Return the (x, y) coordinate for the center point of the cell that contains the specified text.  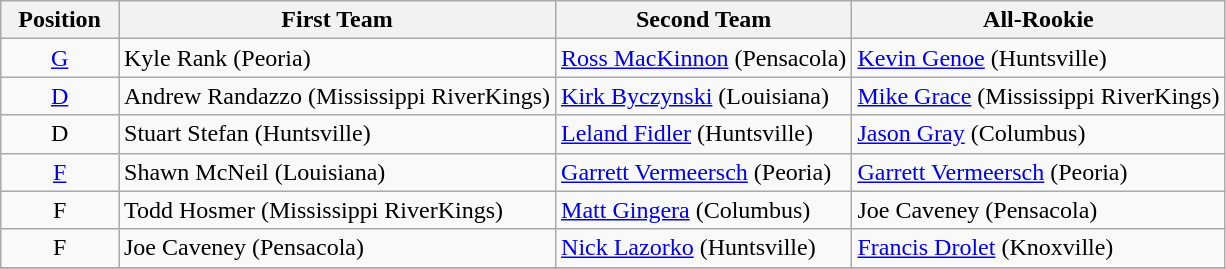
Leland Fidler (Huntsville) (704, 134)
Todd Hosmer (Mississippi RiverKings) (336, 210)
Kirk Byczynski (Louisiana) (704, 96)
All-Rookie (1038, 20)
Stuart Stefan (Huntsville) (336, 134)
Kyle Rank (Peoria) (336, 58)
G (60, 58)
Position (60, 20)
Matt Gingera (Columbus) (704, 210)
Second Team (704, 20)
Ross MacKinnon (Pensacola) (704, 58)
Kevin Genoe (Huntsville) (1038, 58)
Jason Gray (Columbus) (1038, 134)
Mike Grace (Mississippi RiverKings) (1038, 96)
Francis Drolet (Knoxville) (1038, 248)
Andrew Randazzo (Mississippi RiverKings) (336, 96)
Shawn McNeil (Louisiana) (336, 172)
Nick Lazorko (Huntsville) (704, 248)
First Team (336, 20)
